Detect which cell encompasses the target text, then output its [X, Y] center coordinate. 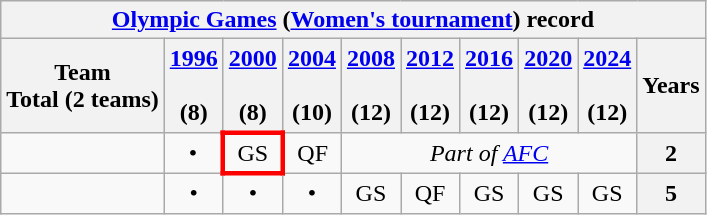
1996(8) [194, 86]
Part of AFC [488, 152]
2016(12) [490, 86]
2004(10) [312, 86]
Team Total (2 teams) [83, 86]
2008(12) [370, 86]
Years [671, 86]
Olympic Games (Women's tournament) record [353, 20]
2012(12) [430, 86]
2000(8) [252, 86]
5 [671, 193]
2020(12) [548, 86]
2 [671, 152]
2024(12) [608, 86]
